Pinpoint the cell where the given text exists, returning its (X, Y) midpoint coordinate. 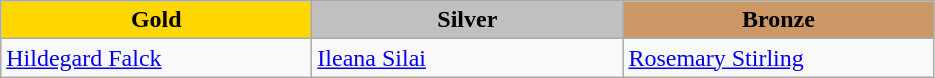
Gold (156, 20)
Ileana Silai (468, 58)
Silver (468, 20)
Bronze (778, 20)
Hildegard Falck (156, 58)
Rosemary Stirling (778, 58)
